Detect which cell encompasses the target text, then output its [x, y] center coordinate. 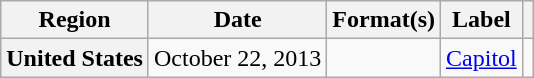
Region [75, 20]
Label [482, 20]
Date [237, 20]
Capitol [482, 58]
Format(s) [384, 20]
October 22, 2013 [237, 58]
United States [75, 58]
